From the cell containing the given text, extract its center point as [x, y] coordinate. 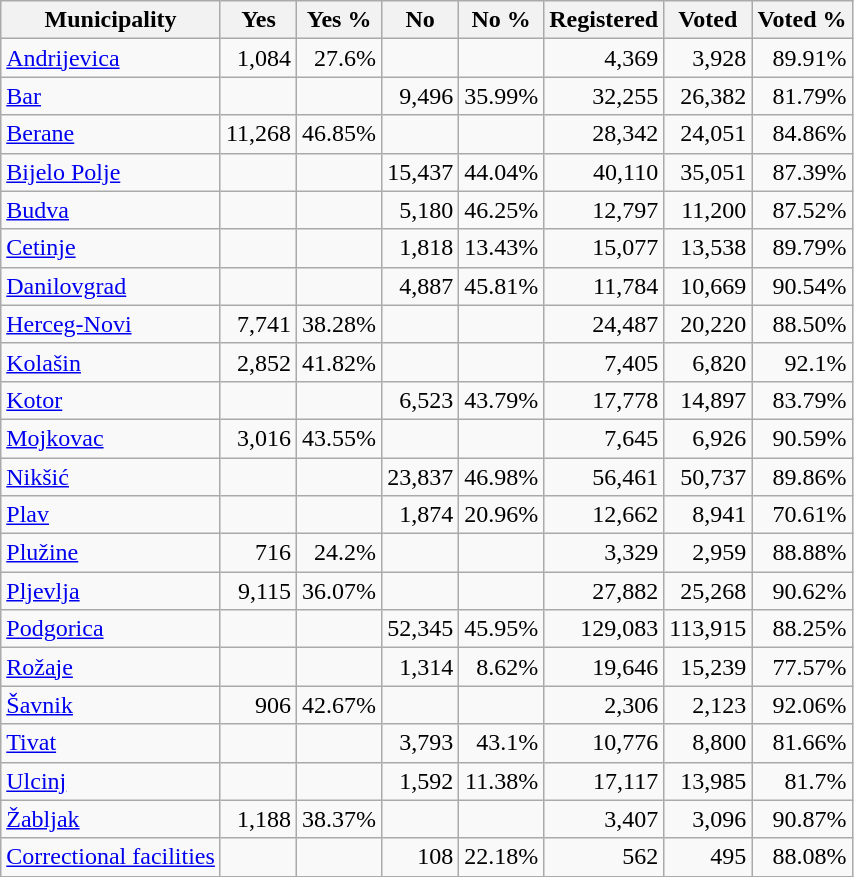
Rožaje [111, 667]
12,797 [604, 210]
Cetinje [111, 248]
46.85% [340, 134]
Kolašin [111, 362]
Municipality [111, 20]
Berane [111, 134]
13.43% [502, 248]
15,437 [420, 172]
81.79% [802, 96]
20,220 [708, 324]
15,077 [604, 248]
4,369 [604, 58]
1,188 [258, 819]
Podgorica [111, 629]
906 [258, 705]
Budva [111, 210]
87.52% [802, 210]
11,784 [604, 286]
24,487 [604, 324]
81.7% [802, 781]
24,051 [708, 134]
108 [420, 857]
3,407 [604, 819]
5,180 [420, 210]
40,110 [604, 172]
26,382 [708, 96]
Danilovgrad [111, 286]
89.91% [802, 58]
90.59% [802, 438]
15,239 [708, 667]
35,051 [708, 172]
22.18% [502, 857]
3,016 [258, 438]
Pljevlja [111, 591]
6,820 [708, 362]
28,342 [604, 134]
Yes [258, 20]
45.81% [502, 286]
87.39% [802, 172]
88.50% [802, 324]
38.37% [340, 819]
Andrijevica [111, 58]
11.38% [502, 781]
1,084 [258, 58]
2,306 [604, 705]
38.28% [340, 324]
Mojkovac [111, 438]
129,083 [604, 629]
92.06% [802, 705]
Kotor [111, 400]
716 [258, 553]
20.96% [502, 515]
13,985 [708, 781]
10,669 [708, 286]
17,117 [604, 781]
12,662 [604, 515]
46.98% [502, 477]
Šavnik [111, 705]
8,800 [708, 743]
43.79% [502, 400]
3,329 [604, 553]
13,538 [708, 248]
88.08% [802, 857]
19,646 [604, 667]
1,818 [420, 248]
17,778 [604, 400]
Tivat [111, 743]
7,645 [604, 438]
2,959 [708, 553]
562 [604, 857]
90.87% [802, 819]
70.61% [802, 515]
6,523 [420, 400]
7,405 [604, 362]
1,874 [420, 515]
84.86% [802, 134]
41.82% [340, 362]
45.95% [502, 629]
3,928 [708, 58]
27.6% [340, 58]
Voted % [802, 20]
88.88% [802, 553]
Voted [708, 20]
113,915 [708, 629]
44.04% [502, 172]
43.1% [502, 743]
81.66% [802, 743]
Plav [111, 515]
3,793 [420, 743]
14,897 [708, 400]
42.67% [340, 705]
56,461 [604, 477]
1,314 [420, 667]
Bar [111, 96]
90.62% [802, 591]
Correctional facilities [111, 857]
10,776 [604, 743]
4,887 [420, 286]
Registered [604, 20]
No [420, 20]
2,123 [708, 705]
7,741 [258, 324]
Herceg-Novi [111, 324]
24.2% [340, 553]
32,255 [604, 96]
Žabljak [111, 819]
1,592 [420, 781]
11,268 [258, 134]
8.62% [502, 667]
6,926 [708, 438]
90.54% [802, 286]
9,496 [420, 96]
Ulcinj [111, 781]
No % [502, 20]
2,852 [258, 362]
23,837 [420, 477]
27,882 [604, 591]
9,115 [258, 591]
43.55% [340, 438]
89.79% [802, 248]
50,737 [708, 477]
8,941 [708, 515]
3,096 [708, 819]
52,345 [420, 629]
77.57% [802, 667]
Yes % [340, 20]
83.79% [802, 400]
Bijelo Polje [111, 172]
88.25% [802, 629]
36.07% [340, 591]
11,200 [708, 210]
Plužine [111, 553]
Nikšić [111, 477]
46.25% [502, 210]
92.1% [802, 362]
495 [708, 857]
35.99% [502, 96]
25,268 [708, 591]
89.86% [802, 477]
